Return the (x, y) coordinate for the center point of the cell that contains the specified text.  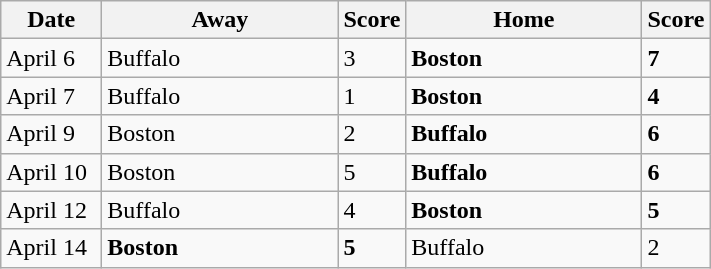
Away (220, 20)
Date (52, 20)
April 7 (52, 96)
April 12 (52, 210)
April 10 (52, 172)
April 14 (52, 248)
7 (676, 58)
3 (372, 58)
1 (372, 96)
April 6 (52, 58)
April 9 (52, 134)
Home (524, 20)
